Provide the [X, Y] coordinate of the cell's center where the given text is located.  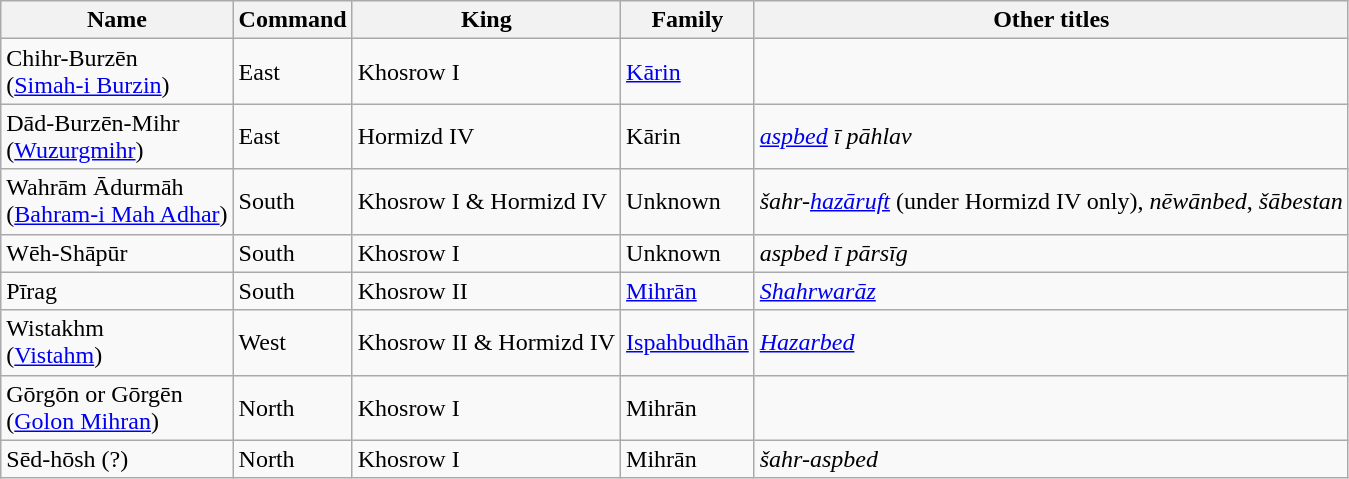
Hazarbed [1051, 342]
King [486, 20]
Ispahbudhān [688, 342]
aspbed ī pāhlav [1051, 136]
Wēh-Shāpūr [117, 253]
Wahrām Ādurmāh(Bahram-i Mah Adhar) [117, 202]
Khosrow II [486, 291]
Dād-Burzēn-Mihr(Wuzurgmihr) [117, 136]
šahr-aspbed [1051, 459]
Other titles [1051, 20]
Pīrag [117, 291]
Gōrgōn or Gōrgēn(Golon Mihran) [117, 408]
Khosrow II & Hormizd IV [486, 342]
Khosrow I & Hormizd IV [486, 202]
Family [688, 20]
Command [292, 20]
West [292, 342]
Chihr-Burzēn(Simah-i Burzin) [117, 72]
aspbed ī pārsīg [1051, 253]
Name [117, 20]
Shahrwarāz [1051, 291]
Wistakhm(Vistahm) [117, 342]
Hormizd IV [486, 136]
šahr-hazāruft (under Hormizd IV only), nēwānbed, šābestan [1051, 202]
Sēd-hōsh (?) [117, 459]
